Detect which cell encompasses the target text, then output its [X, Y] center coordinate. 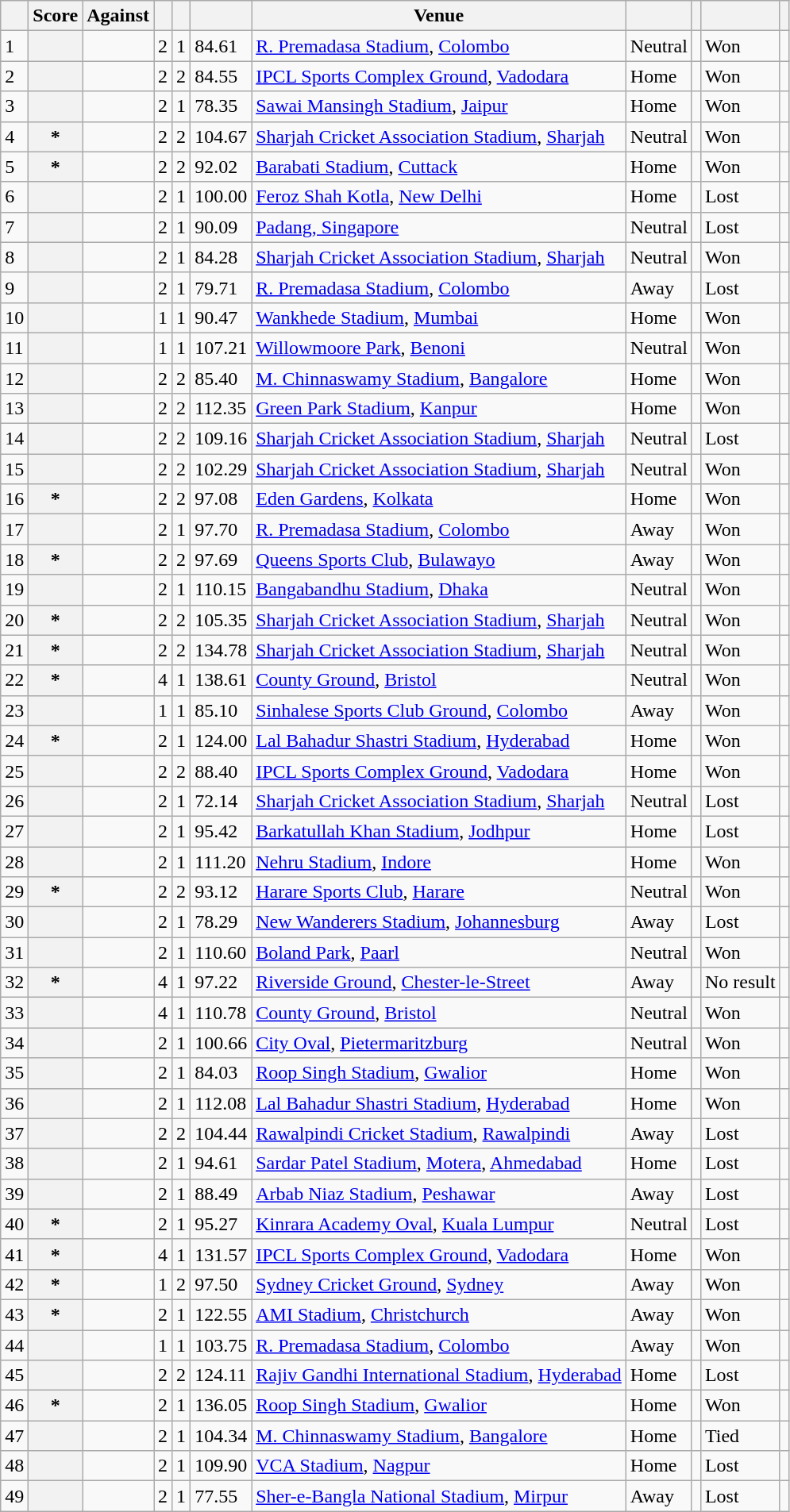
102.29 [221, 469]
134.78 [221, 650]
41 [14, 1254]
95.27 [221, 1224]
138.61 [221, 680]
110.15 [221, 590]
7 [14, 227]
Sinhalese Sports Club Ground, Colombo [439, 710]
44 [14, 1345]
39 [14, 1194]
85.40 [221, 379]
Tied [740, 1436]
Arbab Niaz Stadium, Peshawar [439, 1194]
111.20 [221, 861]
17 [14, 529]
AMI Stadium, Christchurch [439, 1314]
6 [14, 197]
90.09 [221, 227]
City Oval, Pietermaritzburg [439, 1043]
97.22 [221, 983]
5 [14, 167]
97.08 [221, 499]
Kinrara Academy Oval, Kuala Lumpur [439, 1224]
23 [14, 710]
22 [14, 680]
19 [14, 590]
84.55 [221, 76]
36 [14, 1103]
24 [14, 741]
27 [14, 831]
88.49 [221, 1194]
29 [14, 892]
78.29 [221, 922]
28 [14, 861]
Sawai Mansingh Stadium, Jaipur [439, 106]
11 [14, 348]
18 [14, 560]
93.12 [221, 892]
43 [14, 1314]
124.11 [221, 1375]
110.78 [221, 1013]
90.47 [221, 317]
Rawalpindi Cricket Stadium, Rawalpindi [439, 1133]
40 [14, 1224]
85.10 [221, 710]
8 [14, 257]
84.61 [221, 46]
Nehru Stadium, Indore [439, 861]
97.70 [221, 529]
46 [14, 1406]
14 [14, 439]
Rajiv Gandhi International Stadium, Hyderabad [439, 1375]
3 [14, 106]
Wankhede Stadium, Mumbai [439, 317]
109.16 [221, 439]
21 [14, 650]
84.28 [221, 257]
Against [118, 16]
38 [14, 1164]
94.61 [221, 1164]
104.34 [221, 1436]
Bangabandhu Stadium, Dhaka [439, 590]
110.60 [221, 952]
Barkatullah Khan Stadium, Jodhpur [439, 831]
Sardar Patel Stadium, Motera, Ahmedabad [439, 1164]
77.55 [221, 1496]
100.00 [221, 197]
Sher-e-Bangla National Stadium, Mirpur [439, 1496]
New Wanderers Stadium, Johannesburg [439, 922]
Green Park Stadium, Kanpur [439, 409]
78.35 [221, 106]
97.69 [221, 560]
104.44 [221, 1133]
131.57 [221, 1254]
105.35 [221, 620]
12 [14, 379]
No result [740, 983]
107.21 [221, 348]
Venue [439, 16]
15 [14, 469]
79.71 [221, 287]
72.14 [221, 801]
104.67 [221, 137]
109.90 [221, 1466]
Score [56, 16]
31 [14, 952]
25 [14, 771]
32 [14, 983]
26 [14, 801]
VCA Stadium, Nagpur [439, 1466]
Riverside Ground, Chester-le-Street [439, 983]
16 [14, 499]
9 [14, 287]
136.05 [221, 1406]
33 [14, 1013]
34 [14, 1043]
103.75 [221, 1345]
100.66 [221, 1043]
84.03 [221, 1073]
Barabati Stadium, Cuttack [439, 167]
Padang, Singapore [439, 227]
Feroz Shah Kotla, New Delhi [439, 197]
95.42 [221, 831]
Eden Gardens, Kolkata [439, 499]
112.08 [221, 1103]
Sydney Cricket Ground, Sydney [439, 1284]
122.55 [221, 1314]
49 [14, 1496]
Boland Park, Paarl [439, 952]
45 [14, 1375]
92.02 [221, 167]
Willowmoore Park, Benoni [439, 348]
48 [14, 1466]
88.40 [221, 771]
37 [14, 1133]
10 [14, 317]
97.50 [221, 1284]
13 [14, 409]
47 [14, 1436]
Queens Sports Club, Bulawayo [439, 560]
42 [14, 1284]
112.35 [221, 409]
Harare Sports Club, Harare [439, 892]
124.00 [221, 741]
35 [14, 1073]
30 [14, 922]
20 [14, 620]
